Capture the cell that displays the provided text and extract its (X, Y) central coordinate. 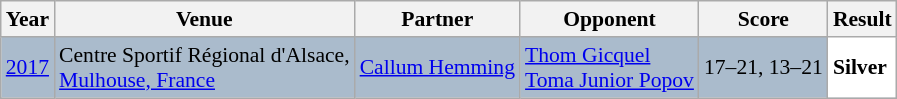
Thom Gicquel Toma Junior Popov (610, 68)
Result (862, 19)
Partner (438, 19)
Silver (862, 68)
Centre Sportif Régional d'Alsace,Mulhouse, France (204, 68)
Venue (204, 19)
Score (764, 19)
Year (28, 19)
2017 (28, 68)
Callum Hemming (438, 68)
Opponent (610, 19)
17–21, 13–21 (764, 68)
